Return the (X, Y) coordinate for the center point of the cell that contains the specified text.  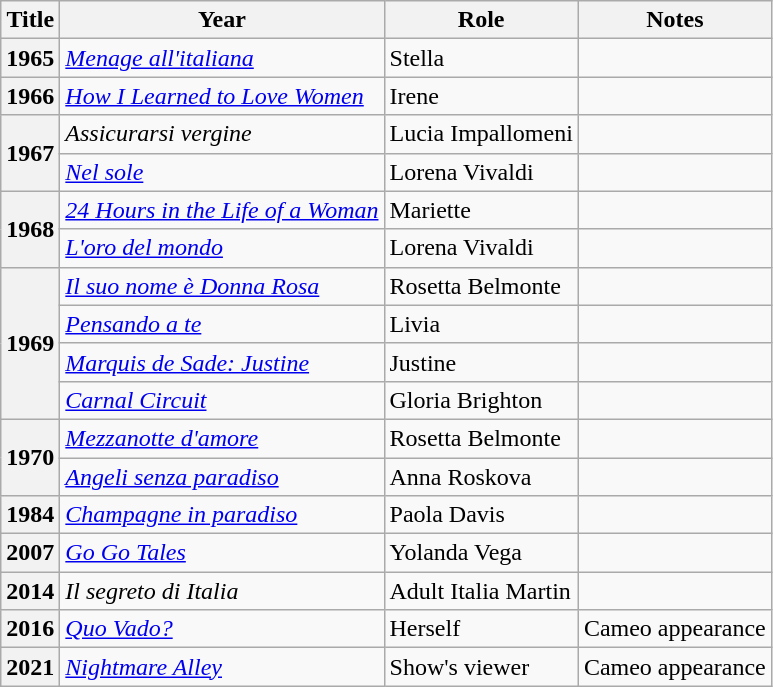
Go Go Tales (222, 553)
Quo Vado? (222, 629)
Pensando a te (222, 324)
Lucia Impallomeni (481, 134)
Menage all'italiana (222, 58)
1970 (30, 457)
How I Learned to Love Women (222, 96)
1966 (30, 96)
1965 (30, 58)
Paola Davis (481, 515)
Nel sole (222, 172)
Anna Roskova (481, 477)
Carnal Circuit (222, 400)
Notes (674, 20)
2021 (30, 667)
1967 (30, 153)
Title (30, 20)
Gloria Brighton (481, 400)
Irene (481, 96)
Justine (481, 362)
1968 (30, 229)
Livia (481, 324)
Marquis de Sade: Justine (222, 362)
Mariette (481, 210)
Show's viewer (481, 667)
1969 (30, 343)
L'oro del mondo (222, 248)
Angeli senza paradiso (222, 477)
Herself (481, 629)
Assicurarsi vergine (222, 134)
Adult Italia Martin (481, 591)
2016 (30, 629)
Il suo nome è Donna Rosa (222, 286)
2007 (30, 553)
1984 (30, 515)
Nightmare Alley (222, 667)
24 Hours in the Life of a Woman (222, 210)
2014 (30, 591)
Mezzanotte d'amore (222, 438)
Year (222, 20)
Il segreto di Italia (222, 591)
Role (481, 20)
Champagne in paradiso (222, 515)
Yolanda Vega (481, 553)
Stella (481, 58)
